Extract the [x, y] coordinate from the center of the cell holding the provided text.  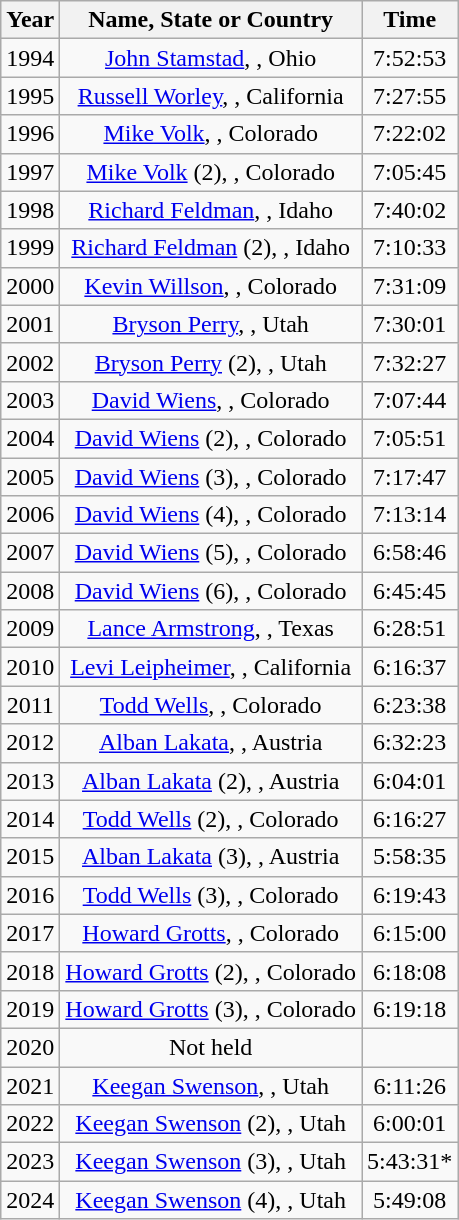
6:19:43 [410, 895]
5:58:35 [410, 857]
Mike Volk, , Colorado [211, 134]
Levi Leipheimer, , California [211, 667]
2018 [30, 971]
1994 [30, 58]
6:11:26 [410, 1085]
7:22:02 [410, 134]
Alban Lakata (2), , Austria [211, 781]
7:52:53 [410, 58]
2017 [30, 933]
Russell Worley, , California [211, 96]
Richard Feldman (2), , Idaho [211, 248]
David Wiens (6), , Colorado [211, 591]
1999 [30, 248]
2009 [30, 629]
2024 [30, 1200]
2005 [30, 477]
2001 [30, 324]
Not held [211, 1047]
2008 [30, 591]
6:32:23 [410, 743]
2004 [30, 438]
2000 [30, 286]
2023 [30, 1162]
6:00:01 [410, 1124]
Time [410, 20]
6:58:46 [410, 553]
Keegan Swenson (2), , Utah [211, 1124]
6:28:51 [410, 629]
6:15:00 [410, 933]
Kevin Willson, , Colorado [211, 286]
Keegan Swenson, , Utah [211, 1085]
Howard Grotts (2), , Colorado [211, 971]
Mike Volk (2), , Colorado [211, 172]
2002 [30, 362]
7:31:09 [410, 286]
Keegan Swenson (4), , Utah [211, 1200]
1996 [30, 134]
2019 [30, 1009]
Bryson Perry (2), , Utah [211, 362]
Name, State or Country [211, 20]
7:05:51 [410, 438]
Howard Grotts (3), , Colorado [211, 1009]
Todd Wells (3), , Colorado [211, 895]
David Wiens (2), , Colorado [211, 438]
6:16:27 [410, 819]
7:17:47 [410, 477]
6:23:38 [410, 705]
1998 [30, 210]
7:10:33 [410, 248]
5:49:08 [410, 1200]
Lance Armstrong, , Texas [211, 629]
2020 [30, 1047]
2015 [30, 857]
David Wiens, , Colorado [211, 400]
David Wiens (4), , Colorado [211, 515]
7:40:02 [410, 210]
Todd Wells (2), , Colorado [211, 819]
2022 [30, 1124]
6:45:45 [410, 591]
Keegan Swenson (3), , Utah [211, 1162]
2010 [30, 667]
Alban Lakata (3), , Austria [211, 857]
2006 [30, 515]
5:43:31* [410, 1162]
6:04:01 [410, 781]
1995 [30, 96]
6:16:37 [410, 667]
Year [30, 20]
David Wiens (5), , Colorado [211, 553]
2021 [30, 1085]
Alban Lakata, , Austria [211, 743]
1997 [30, 172]
Richard Feldman, , Idaho [211, 210]
2013 [30, 781]
6:19:18 [410, 1009]
7:05:45 [410, 172]
2012 [30, 743]
Todd Wells, , Colorado [211, 705]
2016 [30, 895]
Bryson Perry, , Utah [211, 324]
7:13:14 [410, 515]
David Wiens (3), , Colorado [211, 477]
2003 [30, 400]
7:27:55 [410, 96]
2014 [30, 819]
John Stamstad, , Ohio [211, 58]
7:07:44 [410, 400]
2007 [30, 553]
Howard Grotts, , Colorado [211, 933]
2011 [30, 705]
7:30:01 [410, 324]
6:18:08 [410, 971]
7:32:27 [410, 362]
